For the text-containing cell, return its midpoint in [X, Y] coordinate format. 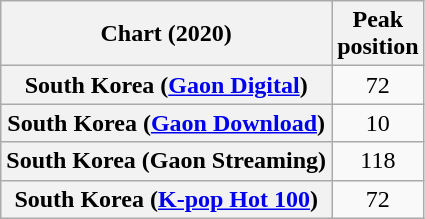
South Korea (Gaon Download) [166, 123]
Peakposition [378, 34]
South Korea (Gaon Streaming) [166, 161]
118 [378, 161]
10 [378, 123]
South Korea (K-pop Hot 100) [166, 199]
South Korea (Gaon Digital) [166, 85]
Chart (2020) [166, 34]
